For the text-containing cell, return its midpoint in [X, Y] coordinate format. 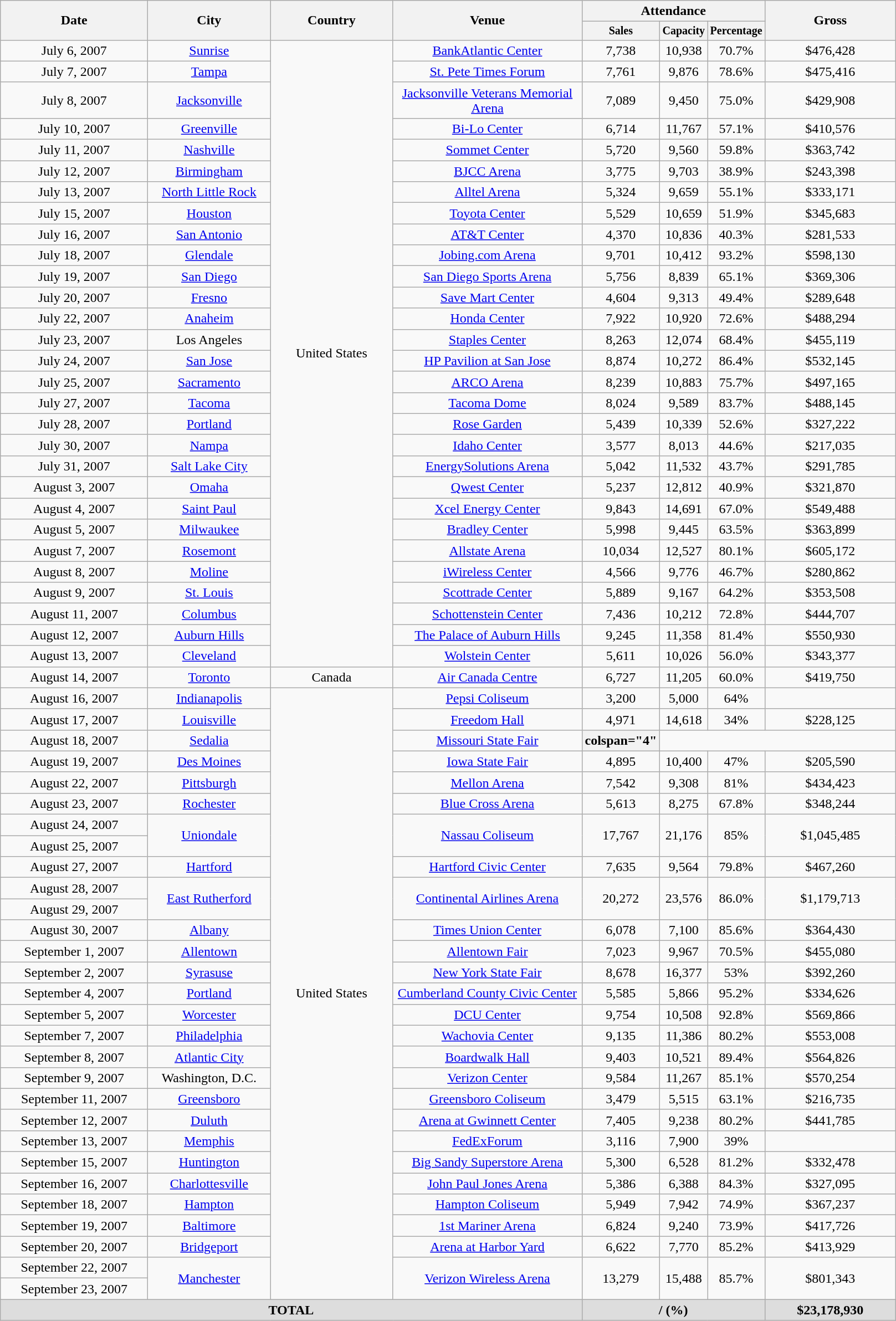
4,566 [621, 572]
$243,398 [830, 171]
$369,306 [830, 277]
9,238 [684, 1120]
Sales [621, 31]
$549,488 [830, 509]
63.5% [736, 530]
Uniondale [209, 836]
Manchester [209, 1278]
$532,145 [830, 361]
6,622 [621, 1247]
$429,908 [830, 100]
Cleveland [209, 656]
8,678 [621, 972]
59.8% [736, 150]
3,200 [621, 698]
4,370 [621, 234]
57.1% [736, 129]
Arena at Gwinnett Center [488, 1120]
Rose Garden [488, 424]
August 7, 2007 [74, 551]
11,358 [684, 635]
$564,826 [830, 1057]
$333,171 [830, 192]
September 8, 2007 [74, 1057]
August 29, 2007 [74, 909]
July 7, 2007 [74, 71]
August 23, 2007 [74, 803]
5,720 [621, 150]
Save Mart Center [488, 298]
July 22, 2007 [74, 319]
/ (%) [673, 1310]
Anaheim [209, 319]
iWireless Center [488, 572]
16,377 [684, 972]
7,900 [684, 1141]
13,279 [621, 1278]
7,635 [621, 867]
August 12, 2007 [74, 635]
$434,423 [830, 782]
Atlantic City [209, 1057]
Allentown [209, 951]
July 28, 2007 [74, 424]
70.7% [736, 50]
July 16, 2007 [74, 234]
10,508 [684, 1015]
July 15, 2007 [74, 213]
Country [331, 21]
10,836 [684, 234]
John Paul Jones Arena [488, 1184]
9,308 [684, 782]
7,089 [621, 100]
$801,343 [830, 1278]
5,585 [621, 994]
Times Union Center [488, 930]
9,445 [684, 530]
Omaha [209, 488]
Scottrade Center [488, 593]
AT&T Center [488, 234]
8,024 [621, 403]
BankAtlantic Center [488, 50]
47% [736, 761]
July 25, 2007 [74, 382]
Schottenstein Center [488, 614]
July 24, 2007 [74, 361]
Cumberland County Civic Center [488, 994]
85% [736, 836]
11,386 [684, 1036]
10,883 [684, 382]
5,889 [621, 593]
September 11, 2007 [74, 1099]
$467,260 [830, 867]
July 27, 2007 [74, 403]
Huntington [209, 1163]
Canada [331, 677]
Pittsburgh [209, 782]
colspan="4" [621, 740]
September 15, 2007 [74, 1163]
$289,648 [830, 298]
9,403 [621, 1057]
Sacramento [209, 382]
July 10, 2007 [74, 129]
September 22, 2007 [74, 1268]
September 23, 2007 [74, 1289]
$410,576 [830, 129]
5,998 [621, 530]
Charlottesville [209, 1184]
August 14, 2007 [74, 677]
$392,260 [830, 972]
August 9, 2007 [74, 593]
15,488 [684, 1278]
38.9% [736, 171]
9,876 [684, 71]
89.4% [736, 1057]
EnergySolutions Arena [488, 466]
5,866 [684, 994]
San Antonio [209, 234]
$345,683 [830, 213]
Memphis [209, 1141]
3,577 [621, 445]
5,300 [621, 1163]
September 13, 2007 [74, 1141]
78.6% [736, 71]
Houston [209, 213]
July 20, 2007 [74, 298]
7,542 [621, 782]
Venue [488, 21]
Greensboro Coliseum [488, 1099]
$363,899 [830, 530]
$353,508 [830, 593]
BJCC Arena [488, 171]
Qwest Center [488, 488]
September 4, 2007 [74, 994]
September 1, 2007 [74, 951]
$348,244 [830, 803]
September 19, 2007 [74, 1226]
TOTAL [291, 1310]
$205,590 [830, 761]
65.1% [736, 277]
23,576 [684, 899]
95.2% [736, 994]
Hampton Coliseum [488, 1205]
49.4% [736, 298]
5,756 [621, 277]
Jobing.com Arena [488, 255]
July 19, 2007 [74, 277]
HP Pavilion at San Jose [488, 361]
6,727 [621, 677]
43.7% [736, 466]
$334,626 [830, 994]
6,388 [684, 1184]
Duluth [209, 1120]
September 7, 2007 [74, 1036]
Verizon Wireless Arena [488, 1278]
85.6% [736, 930]
July 8, 2007 [74, 100]
34% [736, 719]
72.8% [736, 614]
39% [736, 1141]
DCU Center [488, 1015]
6,528 [684, 1163]
$476,428 [830, 50]
3,116 [621, 1141]
Bradley Center [488, 530]
67.8% [736, 803]
July 23, 2007 [74, 340]
$332,478 [830, 1163]
Gross [830, 21]
72.6% [736, 319]
Milwaukee [209, 530]
9,560 [684, 150]
$216,735 [830, 1099]
Hartford Civic Center [488, 867]
Arena at Harbor Yard [488, 1247]
4,604 [621, 298]
August 28, 2007 [74, 888]
14,618 [684, 719]
81.4% [736, 635]
$417,726 [830, 1226]
July 6, 2007 [74, 50]
73.9% [736, 1226]
9,313 [684, 298]
9,843 [621, 509]
Philadelphia [209, 1036]
56.0% [736, 656]
September 20, 2007 [74, 1247]
11,267 [684, 1078]
9,703 [684, 171]
81% [736, 782]
63.1% [736, 1099]
7,405 [621, 1120]
7,942 [684, 1205]
North Little Rock [209, 192]
September 16, 2007 [74, 1184]
Missouri State Fair [488, 740]
Capacity [684, 31]
7,922 [621, 319]
$281,533 [830, 234]
Columbus [209, 614]
51.9% [736, 213]
$228,125 [830, 719]
85.1% [736, 1078]
7,770 [684, 1247]
7,761 [621, 71]
Salt Lake City [209, 466]
August 5, 2007 [74, 530]
10,412 [684, 255]
August 3, 2007 [74, 488]
12,074 [684, 340]
Bi-Lo Center [488, 129]
Date [74, 21]
5,515 [684, 1099]
Allstate Arena [488, 551]
5,386 [621, 1184]
83.7% [736, 403]
Greenville [209, 129]
July 12, 2007 [74, 171]
20,272 [621, 899]
14,691 [684, 509]
75.0% [736, 100]
8,839 [684, 277]
5,529 [621, 213]
August 17, 2007 [74, 719]
August 16, 2007 [74, 698]
Honda Center [488, 319]
86.4% [736, 361]
$291,785 [830, 466]
Sedalia [209, 740]
9,564 [684, 867]
Louisville [209, 719]
9,167 [684, 593]
August 19, 2007 [74, 761]
$1,045,485 [830, 836]
9,245 [621, 635]
$280,862 [830, 572]
Hampton [209, 1205]
August 4, 2007 [74, 509]
$455,119 [830, 340]
Nashville [209, 150]
Tacoma Dome [488, 403]
City [209, 21]
4,971 [621, 719]
74.9% [736, 1205]
80.1% [736, 551]
September 2, 2007 [74, 972]
Freedom Hall [488, 719]
August 22, 2007 [74, 782]
7,738 [621, 50]
$598,130 [830, 255]
5,613 [621, 803]
San Diego Sports Arena [488, 277]
9,584 [621, 1078]
Worcester [209, 1015]
5,324 [621, 192]
7,436 [621, 614]
9,967 [684, 951]
5,611 [621, 656]
5,949 [621, 1205]
The Palace of Auburn Hills [488, 635]
September 18, 2007 [74, 1205]
5,439 [621, 424]
11,205 [684, 677]
55.1% [736, 192]
9,589 [684, 403]
August 13, 2007 [74, 656]
Wachovia Center [488, 1036]
Attendance [673, 11]
53% [736, 972]
67.0% [736, 509]
68.4% [736, 340]
Staples Center [488, 340]
92.8% [736, 1015]
10,659 [684, 213]
Sunrise [209, 50]
September 12, 2007 [74, 1120]
Alltel Arena [488, 192]
$569,866 [830, 1015]
Moline [209, 572]
4,895 [621, 761]
46.7% [736, 572]
July 18, 2007 [74, 255]
$327,095 [830, 1184]
Nassau Coliseum [488, 836]
$327,222 [830, 424]
Continental Airlines Arena [488, 899]
8,239 [621, 382]
Toyota Center [488, 213]
6,824 [621, 1226]
85.7% [736, 1278]
Hartford [209, 867]
September 9, 2007 [74, 1078]
6,078 [621, 930]
52.6% [736, 424]
Toronto [209, 677]
64.2% [736, 593]
40.3% [736, 234]
5,000 [684, 698]
10,339 [684, 424]
21,176 [684, 836]
11,532 [684, 466]
10,920 [684, 319]
July 13, 2007 [74, 192]
Idaho Center [488, 445]
$1,179,713 [830, 899]
San Jose [209, 361]
$444,707 [830, 614]
$367,237 [830, 1205]
Albany [209, 930]
New York State Fair [488, 972]
$363,742 [830, 150]
$217,035 [830, 445]
San Diego [209, 277]
11,767 [684, 129]
St. Pete Times Forum [488, 71]
$419,750 [830, 677]
60.0% [736, 677]
10,400 [684, 761]
10,026 [684, 656]
Pepsi Coliseum [488, 698]
40.9% [736, 488]
Washington, D.C. [209, 1078]
86.0% [736, 899]
$321,870 [830, 488]
ARCO Arena [488, 382]
Nampa [209, 445]
August 18, 2007 [74, 740]
St. Louis [209, 593]
Glendale [209, 255]
12,812 [684, 488]
Allentown Fair [488, 951]
Tampa [209, 71]
Los Angeles [209, 340]
Bridgeport [209, 1247]
Rosemont [209, 551]
Big Sandy Superstore Arena [488, 1163]
$475,416 [830, 71]
93.2% [736, 255]
9,135 [621, 1036]
9,659 [684, 192]
Jacksonville Veterans Memorial Arena [488, 100]
Blue Cross Arena [488, 803]
1st Mariner Arena [488, 1226]
5,237 [621, 488]
7,023 [621, 951]
$570,254 [830, 1078]
84.3% [736, 1184]
10,272 [684, 361]
5,042 [621, 466]
$550,930 [830, 635]
$364,430 [830, 930]
Baltimore [209, 1226]
3,775 [621, 171]
17,767 [621, 836]
Jacksonville [209, 100]
September 5, 2007 [74, 1015]
August 8, 2007 [74, 572]
10,212 [684, 614]
Auburn Hills [209, 635]
Sommet Center [488, 150]
$455,080 [830, 951]
10,521 [684, 1057]
July 31, 2007 [74, 466]
Verizon Center [488, 1078]
Mellon Arena [488, 782]
Air Canada Centre [488, 677]
$497,165 [830, 382]
8,013 [684, 445]
81.2% [736, 1163]
44.6% [736, 445]
$553,008 [830, 1036]
August 30, 2007 [74, 930]
East Rutherford [209, 899]
75.7% [736, 382]
10,938 [684, 50]
Birmingham [209, 171]
FedExForum [488, 1141]
6,714 [621, 129]
9,450 [684, 100]
70.5% [736, 951]
August 27, 2007 [74, 867]
Tacoma [209, 403]
9,240 [684, 1226]
8,275 [684, 803]
$605,172 [830, 551]
Xcel Energy Center [488, 509]
July 11, 2007 [74, 150]
9,776 [684, 572]
9,701 [621, 255]
7,100 [684, 930]
79.8% [736, 867]
Indianapolis [209, 698]
8,263 [621, 340]
9,754 [621, 1015]
$441,785 [830, 1120]
Rochester [209, 803]
Syrasuse [209, 972]
85.2% [736, 1247]
Iowa State Fair [488, 761]
August 24, 2007 [74, 825]
$23,178,930 [830, 1310]
Fresno [209, 298]
Boardwalk Hall [488, 1057]
August 11, 2007 [74, 614]
$488,145 [830, 403]
10,034 [621, 551]
8,874 [621, 361]
Des Moines [209, 761]
Saint Paul [209, 509]
3,479 [621, 1099]
Greensboro [209, 1099]
$343,377 [830, 656]
64% [736, 698]
12,527 [684, 551]
Wolstein Center [488, 656]
August 25, 2007 [74, 846]
$488,294 [830, 319]
Percentage [736, 31]
July 30, 2007 [74, 445]
$413,929 [830, 1247]
